Determine the [x, y] coordinate at the center of the cell enclosing the given text.  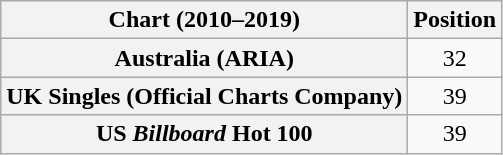
Chart (2010–2019) [204, 20]
US Billboard Hot 100 [204, 134]
Australia (ARIA) [204, 58]
32 [455, 58]
Position [455, 20]
UK Singles (Official Charts Company) [204, 96]
